Search for the cell housing the specified text and yield its [x, y] center coordinate. 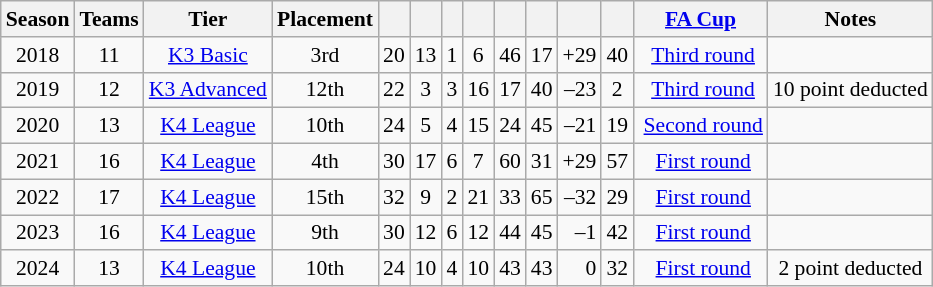
33 [510, 197]
42 [617, 233]
2022 [38, 197]
29 [617, 197]
2 point deducted [850, 269]
Placement [325, 19]
–23 [580, 90]
2023 [38, 233]
12th [325, 90]
22 [394, 90]
60 [510, 162]
–1 [580, 233]
–21 [580, 126]
15 [478, 126]
0 [580, 269]
10 point deducted [850, 90]
Tier [208, 19]
2020 [38, 126]
7 [478, 162]
57 [617, 162]
Season [38, 19]
44 [510, 233]
5 [426, 126]
FA Cup [700, 19]
2024 [38, 269]
15th [325, 197]
9 [426, 197]
19 [617, 126]
3rd [325, 55]
46 [510, 55]
31 [542, 162]
Second round [700, 126]
K3 Advanced [208, 90]
–32 [580, 197]
2019 [38, 90]
Teams [108, 19]
9th [325, 233]
K3 Basic [208, 55]
2021 [38, 162]
1 [452, 55]
4th [325, 162]
21 [478, 197]
65 [542, 197]
20 [394, 55]
Notes [850, 19]
2018 [38, 55]
11 [108, 55]
